Determine the [X, Y] coordinate at the center of the cell enclosing the given text.  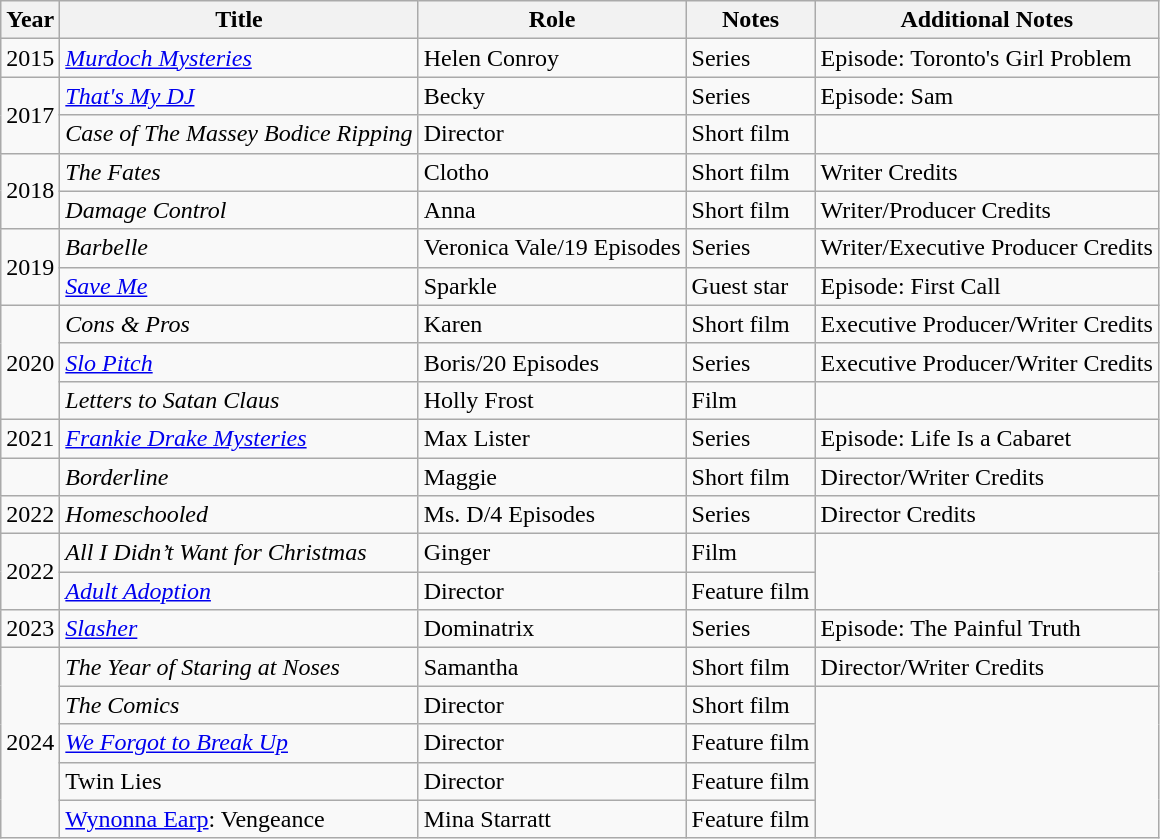
Cons & Pros [239, 324]
Mina Starratt [552, 819]
Role [552, 20]
Episode: The Painful Truth [986, 629]
Episode: Sam [986, 96]
Dominatrix [552, 629]
Ginger [552, 553]
All I Didn’t Want for Christmas [239, 553]
2020 [30, 362]
Anna [552, 210]
Case of The Massey Bodice Ripping [239, 134]
2015 [30, 58]
Samantha [552, 667]
Frankie Drake Mysteries [239, 438]
Letters to Satan Claus [239, 400]
Episode: Life Is a Cabaret [986, 438]
2021 [30, 438]
Additional Notes [986, 20]
Year [30, 20]
2017 [30, 115]
Boris/20 Episodes [552, 362]
Veronica Vale/19 Episodes [552, 248]
Maggie [552, 477]
Damage Control [239, 210]
Helen Conroy [552, 58]
The Year of Staring at Noses [239, 667]
Writer Credits [986, 172]
Adult Adoption [239, 591]
Episode: First Call [986, 286]
2023 [30, 629]
Becky [552, 96]
That's My DJ [239, 96]
Slo Pitch [239, 362]
Clotho [552, 172]
Episode: Toronto's Girl Problem [986, 58]
2018 [30, 191]
Wynonna Earp: Vengeance [239, 819]
Homeschooled [239, 515]
Title [239, 20]
Borderline [239, 477]
Director Credits [986, 515]
Save Me [239, 286]
The Fates [239, 172]
The Comics [239, 705]
Twin Lies [239, 781]
Murdoch Mysteries [239, 58]
Writer/Producer Credits [986, 210]
Barbelle [239, 248]
Notes [750, 20]
Holly Frost [552, 400]
Slasher [239, 629]
Sparkle [552, 286]
2024 [30, 743]
Writer/Executive Producer Credits [986, 248]
Ms. D/4 Episodes [552, 515]
2019 [30, 267]
We Forgot to Break Up [239, 743]
Guest star [750, 286]
Max Lister [552, 438]
Karen [552, 324]
